Output the (x, y) coordinate of the center of the cell containing the given text.  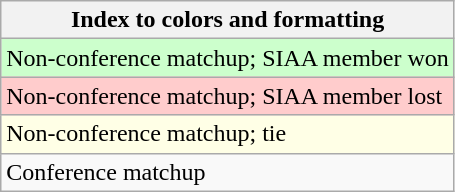
Non-conference matchup; SIAA member lost (228, 96)
Non-conference matchup; SIAA member won (228, 58)
Conference matchup (228, 172)
Non-conference matchup; tie (228, 134)
Index to colors and formatting (228, 20)
